Capture the cell that displays the provided text and extract its (X, Y) central coordinate. 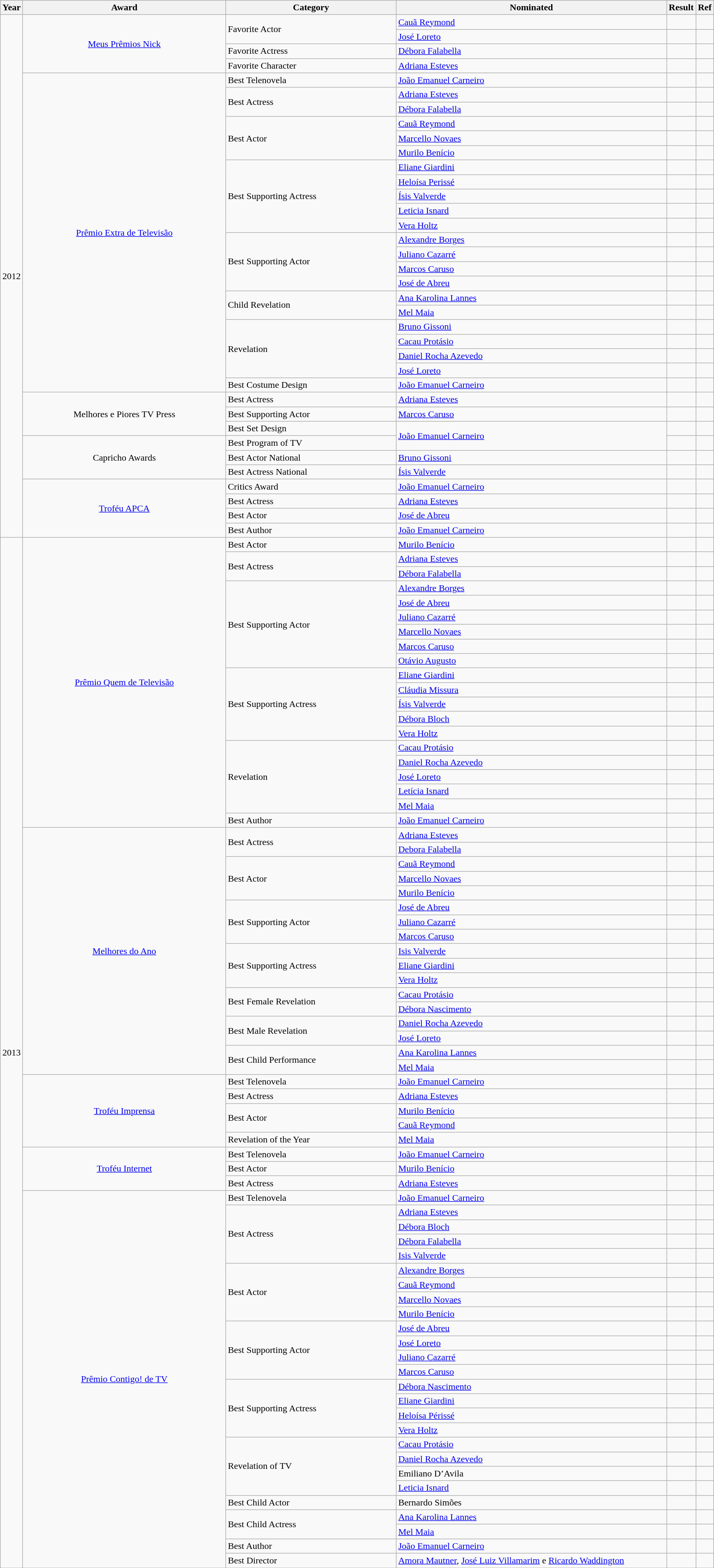
Troféu Imprensa (124, 1110)
Prêmio Quem de Televisão (124, 683)
Revelation of TV (311, 1466)
Heloísa Périssé (532, 1415)
Melhores do Ano (124, 951)
2012 (11, 276)
Best Costume Design (311, 385)
Best Child Actress (311, 1524)
Award (124, 8)
Best Set Design (311, 429)
Best Child Actor (311, 1502)
Melhores e Piores TV Press (124, 414)
Child Revelation (311, 305)
Debora Falabella (532, 849)
Revelation of the Year (311, 1140)
2013 (11, 1052)
Best Actress National (311, 472)
Best Director (311, 1560)
Cláudia Missura (532, 690)
Troféu Internet (124, 1169)
Prêmio Extra de Televisão (124, 233)
Best Female Revelation (311, 1002)
Favorite Actress (311, 51)
Best Male Revelation (311, 1031)
Ref (705, 8)
Capricho Awards (124, 458)
Year (11, 8)
Heloísa Perissé (532, 182)
Result (681, 8)
Amora Mautner, José Luiz Villamarim e Ricardo Waddington (532, 1560)
Emiliano D’Avila (532, 1473)
Best Actor National (311, 458)
Troféu APCA (124, 508)
Category (311, 8)
Critics Award (311, 487)
Nominated (532, 8)
Bernardo Simões (532, 1502)
Best Child Performance (311, 1060)
Prêmio Contigo! de TV (124, 1379)
Best Program of TV (311, 443)
Letícia Isnard (532, 791)
Otávio Augusto (532, 661)
Favorite Actor (311, 29)
Meus Prêmios Nick (124, 44)
Favorite Character (311, 66)
